Extract the (x, y) coordinate from the center of the cell holding the provided text.  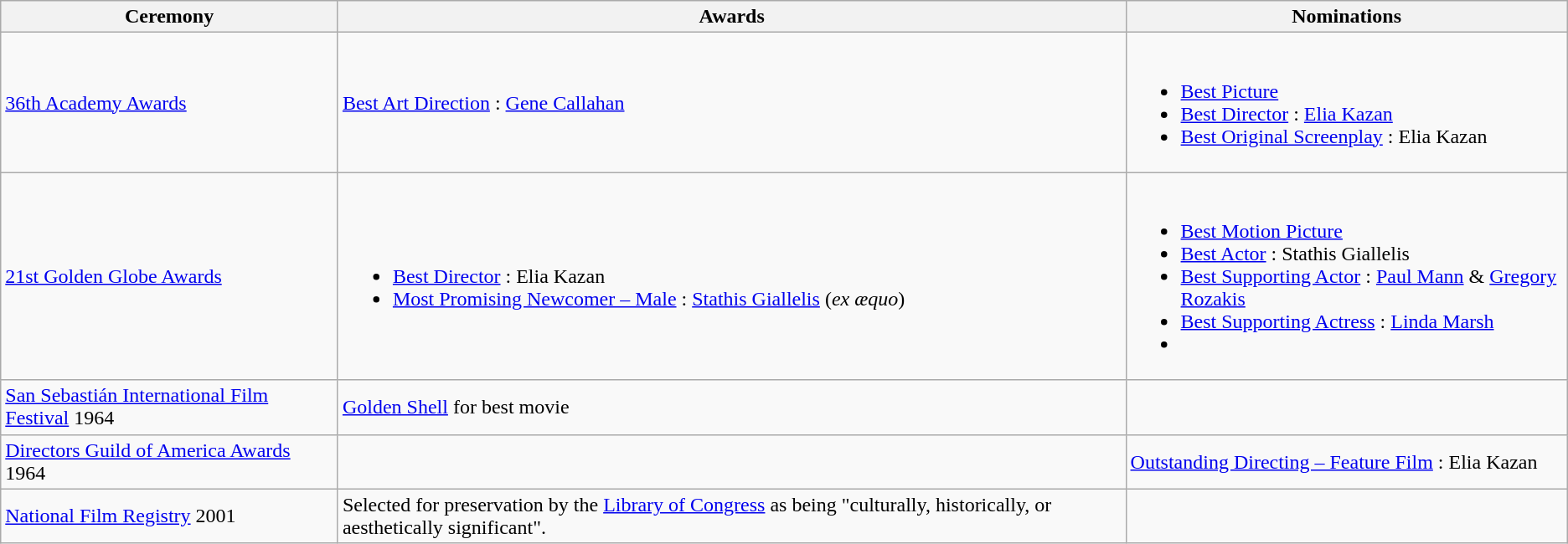
Outstanding Directing – Feature Film : Elia Kazan (1347, 462)
Best Art Direction : Gene Callahan (732, 102)
Directors Guild of America Awards 1964 (169, 462)
Selected for preservation by the Library of Congress as being "culturally, historically, or aesthetically significant". (732, 516)
Best Motion PictureBest Actor : Stathis GiallelisBest Supporting Actor : Paul Mann & Gregory RozakisBest Supporting Actress : Linda Marsh (1347, 276)
36th Academy Awards (169, 102)
21st Golden Globe Awards (169, 276)
Ceremony (169, 17)
Awards (732, 17)
Golden Shell for best movie (732, 407)
Best Director : Elia KazanMost Promising Newcomer – Male : Stathis Giallelis (ex æquo) (732, 276)
National Film Registry 2001 (169, 516)
Nominations (1347, 17)
San Sebastián International Film Festival 1964 (169, 407)
Best PictureBest Director : Elia KazanBest Original Screenplay : Elia Kazan (1347, 102)
